Determine the (x, y) coordinate at the center of the cell enclosing the given text.  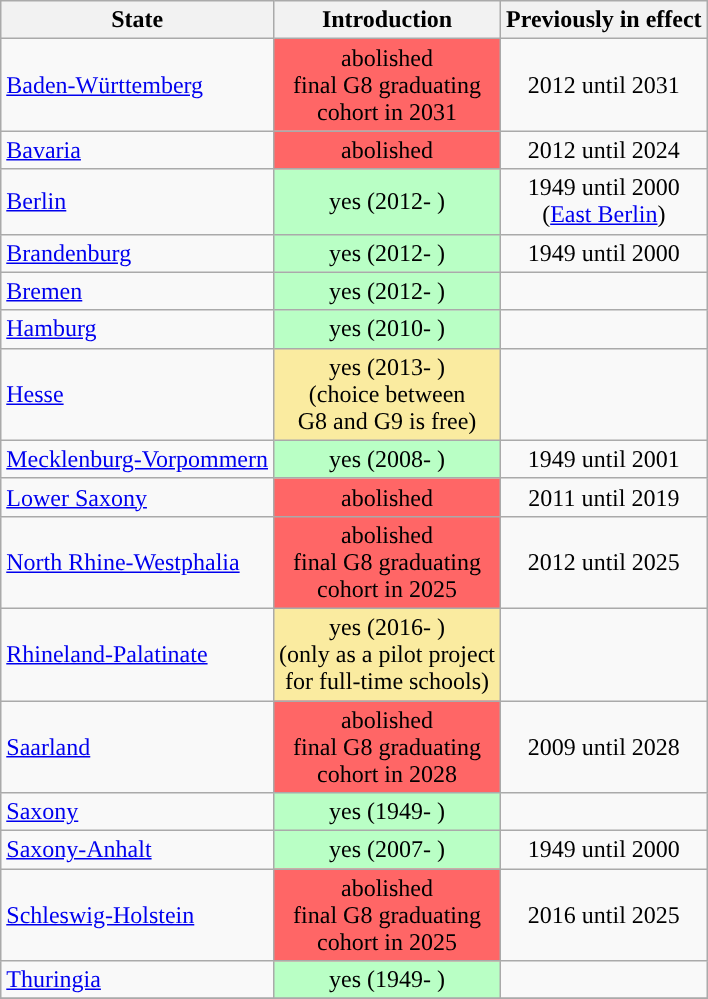
Saxony (138, 812)
yes (2007- ) (388, 850)
Hesse (138, 394)
2012 until 2031 (604, 85)
yes (2016- )(only as a pilot project for full-time schools) (388, 654)
Baden-Württemberg (138, 85)
Brandenburg (138, 253)
Rhineland-Palatinate (138, 654)
Bavaria (138, 150)
2012 until 2024 (604, 150)
Berlin (138, 202)
Schleswig-Holstein (138, 915)
North Rhine-Westphalia (138, 562)
Saarland (138, 746)
2016 until 2025 (604, 915)
abolishedfinal G8 graduating cohort in 2028 (388, 746)
2011 until 2019 (604, 497)
State (138, 20)
2009 until 2028 (604, 746)
yes (2008- ) (388, 459)
Thuringia (138, 980)
Lower Saxony (138, 497)
Saxony-Anhalt (138, 850)
2012 until 2025 (604, 562)
Previously in effect (604, 20)
Mecklenburg-Vorpommern (138, 459)
1949 until 2000 (East Berlin) (604, 202)
yes (2013- )(choice between G8 and G9 is free) (388, 394)
abolishedfinal G8 graduatingcohort in 2031 (388, 85)
Bremen (138, 291)
1949 until 2001 (604, 459)
Hamburg (138, 329)
Introduction (388, 20)
yes (2010- ) (388, 329)
